Scan for the cell matching the given text and deliver its (x, y) coordinate at center. 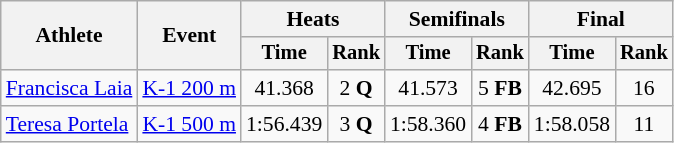
Francisca Laia (70, 88)
Athlete (70, 36)
Event (189, 36)
11 (644, 124)
1:58.058 (572, 124)
5 FB (500, 88)
1:56.439 (284, 124)
Teresa Portela (70, 124)
4 FB (500, 124)
2 Q (356, 88)
1:58.360 (428, 124)
41.573 (428, 88)
16 (644, 88)
Heats (313, 19)
K-1 200 m (189, 88)
K-1 500 m (189, 124)
41.368 (284, 88)
Final (601, 19)
3 Q (356, 124)
Semifinals (457, 19)
42.695 (572, 88)
